Determine the (x, y) coordinate at the center of the cell enclosing the given text.  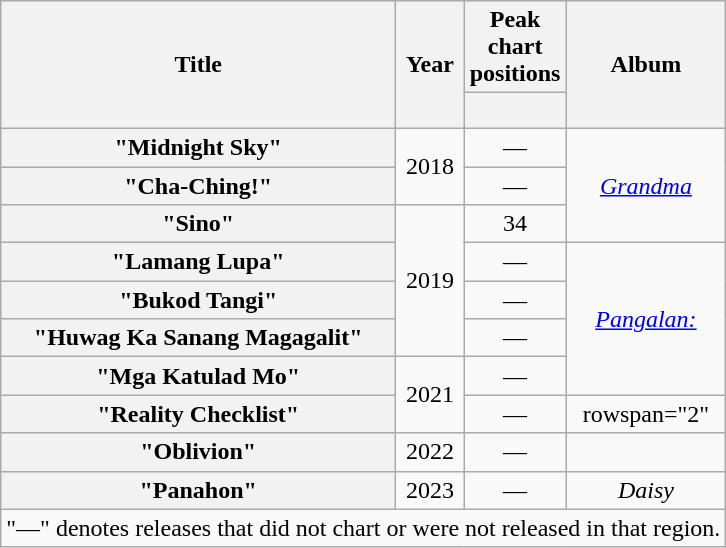
Album (646, 65)
Grandma (646, 185)
2023 (430, 490)
"Sino" (198, 224)
"Cha-Ching!" (198, 185)
"Mga Katulad Mo" (198, 376)
Title (198, 65)
"—" denotes releases that did not chart or were not released in that region. (364, 528)
Peak chart positions (515, 47)
2018 (430, 166)
"Bukod Tangi" (198, 300)
2019 (430, 281)
"Lamang Lupa" (198, 262)
Pangalan: (646, 319)
"Panahon" (198, 490)
"Midnight Sky" (198, 147)
2022 (430, 452)
34 (515, 224)
rowspan="2" (646, 414)
Daisy (646, 490)
2021 (430, 395)
Year (430, 65)
"Reality Checklist" (198, 414)
"Huwag Ka Sanang Magagalit" (198, 338)
"Oblivion" (198, 452)
